Pinpoint the cell where the given text exists, returning its [x, y] midpoint coordinate. 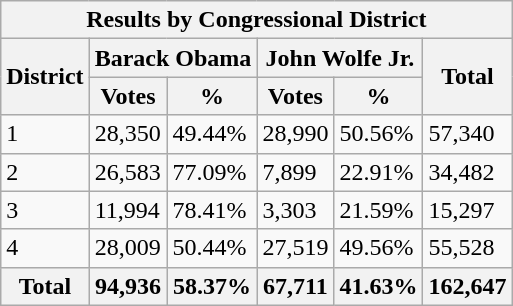
49.44% [212, 134]
67,711 [296, 286]
50.44% [212, 248]
District [45, 77]
22.91% [378, 172]
7,899 [296, 172]
34,482 [468, 172]
Results by Congressional District [256, 20]
John Wolfe Jr. [340, 58]
1 [45, 134]
55,528 [468, 248]
41.63% [378, 286]
94,936 [128, 286]
11,994 [128, 210]
3 [45, 210]
28,009 [128, 248]
28,990 [296, 134]
2 [45, 172]
58.37% [212, 286]
28,350 [128, 134]
4 [45, 248]
49.56% [378, 248]
26,583 [128, 172]
15,297 [468, 210]
Barack Obama [173, 58]
162,647 [468, 286]
3,303 [296, 210]
27,519 [296, 248]
77.09% [212, 172]
50.56% [378, 134]
78.41% [212, 210]
57,340 [468, 134]
21.59% [378, 210]
